Extract the (X, Y) coordinate from the center of the cell holding the provided text.  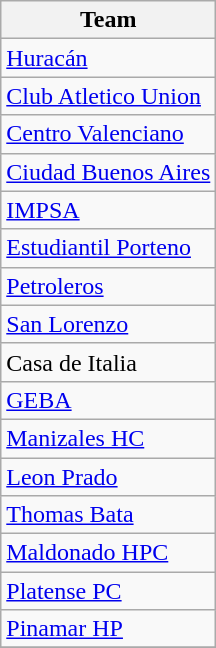
Huracán (108, 58)
San Lorenzo (108, 324)
Maldonado HPC (108, 553)
Team (108, 20)
Ciudad Buenos Aires (108, 172)
Petroleros (108, 286)
Casa de Italia (108, 362)
Club Atletico Union (108, 96)
Platense PC (108, 591)
Estudiantil Porteno (108, 248)
Thomas Bata (108, 515)
GEBA (108, 400)
Manizales HC (108, 438)
IMPSA (108, 210)
Leon Prado (108, 477)
Pinamar HP (108, 629)
Centro Valenciano (108, 134)
